Provide the (x, y) coordinate of the cell's center where the given text is located.  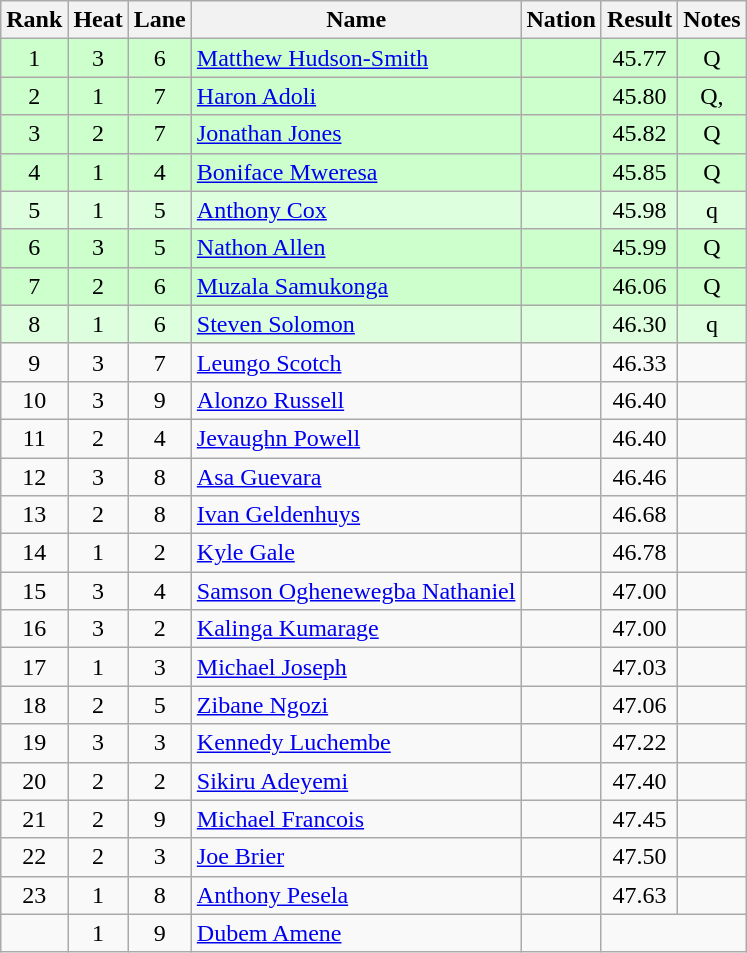
45.80 (639, 96)
Samson Oghenewegba Nathaniel (356, 591)
Zibane Ngozi (356, 705)
Anthony Pesela (356, 895)
46.68 (639, 515)
Leungo Scotch (356, 362)
Haron Adoli (356, 96)
Jevaughn Powell (356, 438)
47.50 (639, 857)
46.33 (639, 362)
Kyle Gale (356, 553)
21 (34, 819)
Jonathan Jones (356, 134)
47.45 (639, 819)
Michael Joseph (356, 667)
Dubem Amene (356, 933)
46.30 (639, 324)
Nation (561, 20)
45.82 (639, 134)
Lane (160, 20)
45.85 (639, 172)
Matthew Hudson-Smith (356, 58)
11 (34, 438)
Notes (712, 20)
Kennedy Luchembe (356, 743)
47.03 (639, 667)
46.06 (639, 286)
Result (639, 20)
45.99 (639, 248)
Muzala Samukonga (356, 286)
20 (34, 781)
Ivan Geldenhuys (356, 515)
46.46 (639, 477)
Rank (34, 20)
45.77 (639, 58)
Alonzo Russell (356, 400)
19 (34, 743)
13 (34, 515)
46.78 (639, 553)
Steven Solomon (356, 324)
Asa Guevara (356, 477)
Kalinga Kumarage (356, 629)
Heat (98, 20)
Name (356, 20)
22 (34, 857)
Joe Brier (356, 857)
45.98 (639, 210)
Nathon Allen (356, 248)
16 (34, 629)
10 (34, 400)
Michael Francois (356, 819)
18 (34, 705)
17 (34, 667)
12 (34, 477)
Anthony Cox (356, 210)
Sikiru Adeyemi (356, 781)
15 (34, 591)
23 (34, 895)
47.40 (639, 781)
47.22 (639, 743)
Q, (712, 96)
Boniface Mweresa (356, 172)
47.63 (639, 895)
14 (34, 553)
47.06 (639, 705)
